Output the [x, y] coordinate of the center of the cell containing the given text.  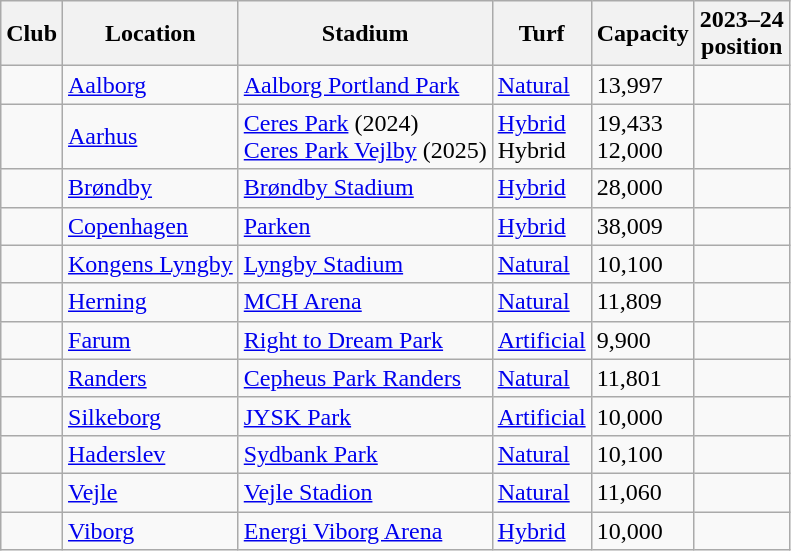
Farum [151, 340]
MCH Arena [365, 302]
2023–24position [742, 34]
Aalborg Portland Park [365, 85]
9,900 [642, 340]
Kongens Lyngby [151, 264]
38,009 [642, 226]
Capacity [642, 34]
Turf [542, 34]
Cepheus Park Randers [365, 378]
28,000 [642, 188]
Aalborg [151, 85]
13,997 [642, 85]
Haderslev [151, 454]
11,060 [642, 492]
Copenhagen [151, 226]
Stadium [365, 34]
Herning [151, 302]
Energi Viborg Arena [365, 531]
Parken [365, 226]
Location [151, 34]
JYSK Park [365, 416]
Brøndby Stadium [365, 188]
Aarhus [151, 136]
19,43312,000 [642, 136]
Club [32, 34]
11,809 [642, 302]
Randers [151, 378]
Vejle [151, 492]
11,801 [642, 378]
Lyngby Stadium [365, 264]
HybridHybrid [542, 136]
Ceres Park (2024)Ceres Park Vejlby (2025) [365, 136]
Vejle Stadion [365, 492]
Brøndby [151, 188]
Sydbank Park [365, 454]
Silkeborg [151, 416]
Viborg [151, 531]
Right to Dream Park [365, 340]
